Extract the [X, Y] coordinate from the center of the cell holding the provided text.  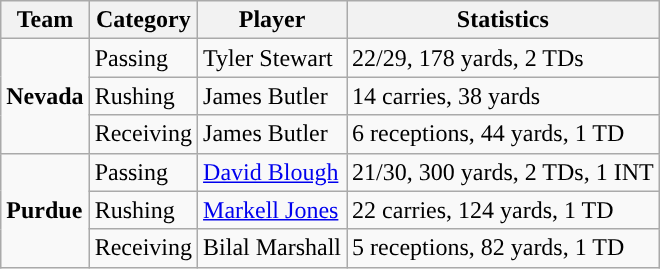
David Blough [272, 172]
Statistics [504, 20]
Player [272, 20]
Nevada [45, 96]
6 receptions, 44 yards, 1 TD [504, 134]
Category [143, 20]
22/29, 178 yards, 2 TDs [504, 58]
Tyler Stewart [272, 58]
Team [45, 20]
Purdue [45, 210]
21/30, 300 yards, 2 TDs, 1 INT [504, 172]
Bilal Marshall [272, 248]
14 carries, 38 yards [504, 96]
22 carries, 124 yards, 1 TD [504, 210]
Markell Jones [272, 210]
5 receptions, 82 yards, 1 TD [504, 248]
